From the cell containing the given text, extract its center point as (X, Y) coordinate. 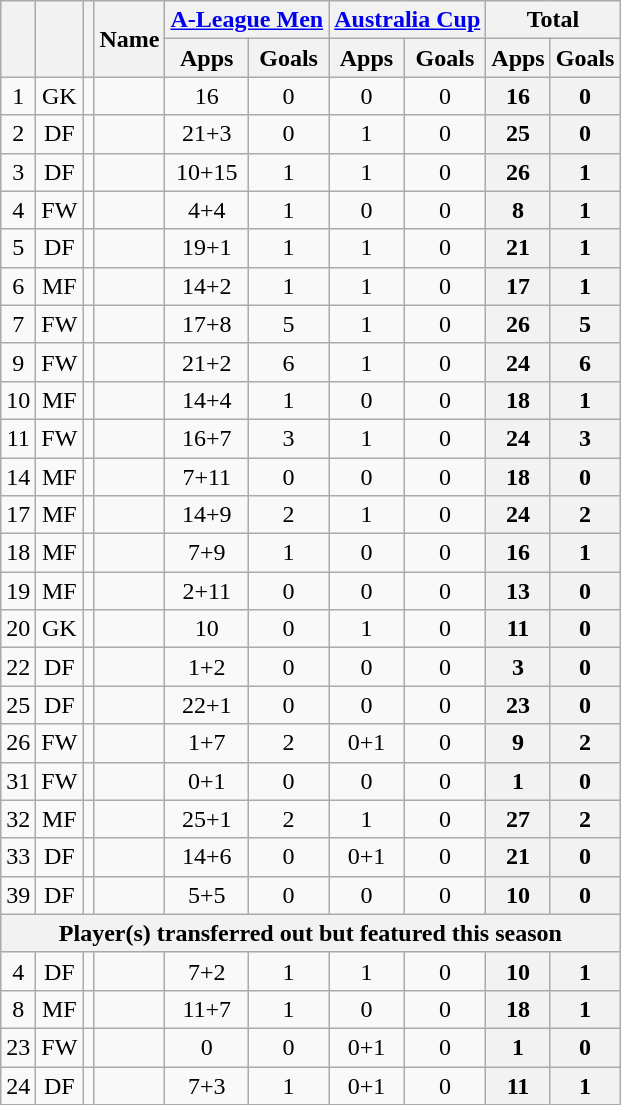
7 (18, 324)
11+7 (206, 1009)
Player(s) transferred out but featured this season (310, 933)
4+4 (206, 210)
7+9 (206, 553)
22 (18, 667)
14+9 (206, 515)
10+15 (206, 172)
21+2 (206, 362)
14 (18, 477)
19 (18, 591)
33 (18, 857)
16+7 (206, 438)
1+7 (206, 743)
19+1 (206, 248)
A-League Men (247, 20)
13 (518, 591)
1+2 (206, 667)
39 (18, 895)
Name (130, 39)
20 (18, 629)
14+2 (206, 286)
25+1 (206, 819)
Australia Cup (408, 20)
21+3 (206, 134)
17+8 (206, 324)
22+1 (206, 705)
32 (18, 819)
5+5 (206, 895)
14+4 (206, 400)
31 (18, 781)
7+11 (206, 477)
2+11 (206, 591)
27 (518, 819)
7+2 (206, 971)
7+3 (206, 1085)
Total (553, 20)
14+6 (206, 857)
